From the cell containing the given text, extract its center point as (x, y) coordinate. 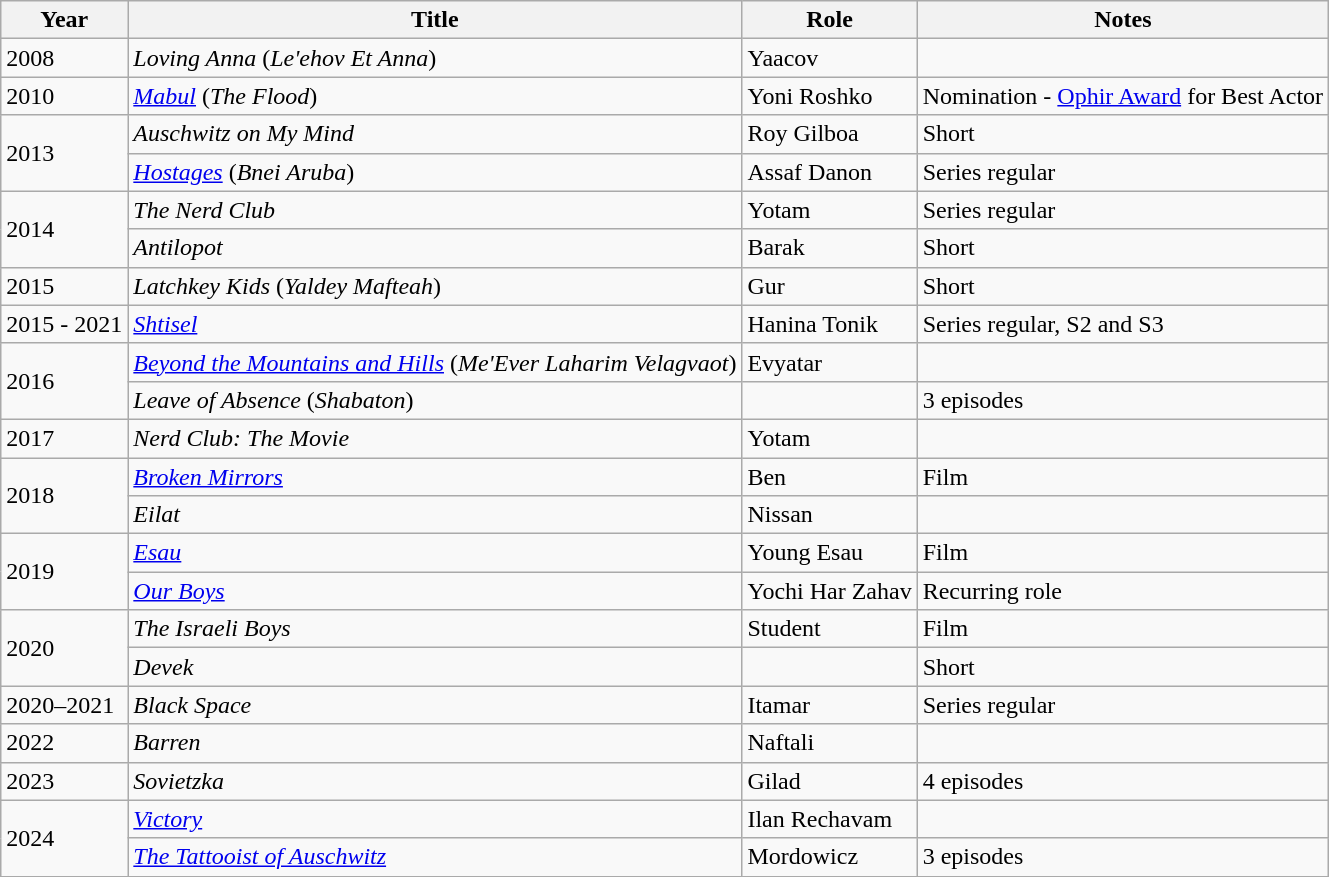
Yoni Roshko (830, 96)
Broken Mirrors (435, 477)
Gur (830, 286)
Title (435, 20)
Student (830, 629)
2024 (64, 838)
2020–2021 (64, 705)
Series regular, S2 and S3 (1122, 324)
Yochi Har Zahav (830, 591)
Nomination - Ophir Award for Best Actor (1122, 96)
Evyatar (830, 362)
Assaf Danon (830, 172)
Antilopot (435, 248)
2015 - 2021 (64, 324)
Eilat (435, 515)
Devek (435, 667)
Victory (435, 819)
2015 (64, 286)
Shtisel (435, 324)
Roy Gilboa (830, 134)
Barak (830, 248)
2018 (64, 496)
2010 (64, 96)
The Nerd Club (435, 210)
2023 (64, 781)
Ben (830, 477)
2014 (64, 229)
Beyond the Mountains and Hills (Me'Ever Laharim Velagvaot) (435, 362)
Auschwitz on My Mind (435, 134)
2022 (64, 743)
Latchkey Kids (Yaldey Mafteah) (435, 286)
Young Esau (830, 553)
Recurring role (1122, 591)
Hanina Tonik (830, 324)
Hostages (Bnei Aruba) (435, 172)
2017 (64, 438)
2016 (64, 381)
Role (830, 20)
Our Boys (435, 591)
Esau (435, 553)
4 episodes (1122, 781)
2020 (64, 648)
Yaacov (830, 58)
Nerd Club: The Movie (435, 438)
Notes (1122, 20)
Itamar (830, 705)
Year (64, 20)
Naftali (830, 743)
The Israeli Boys (435, 629)
Leave of Absence (Shabaton) (435, 400)
Ilan Rechavam (830, 819)
2013 (64, 153)
Nissan (830, 515)
The Tattooist of Auschwitz (435, 857)
Black Space (435, 705)
Mabul (The Flood) (435, 96)
Mordowicz (830, 857)
Sovietzka (435, 781)
Loving Anna (Le'ehov Et Anna) (435, 58)
Barren (435, 743)
2019 (64, 572)
Gilad (830, 781)
2008 (64, 58)
